Detect which cell encompasses the target text, then output its [X, Y] center coordinate. 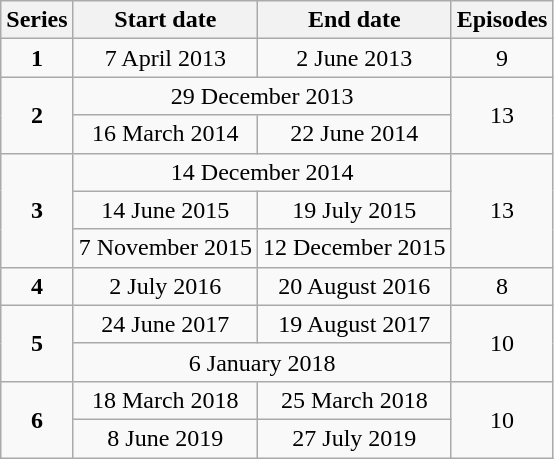
14 December 2014 [262, 172]
20 August 2016 [354, 286]
8 June 2019 [165, 438]
2 July 2016 [165, 286]
6 January 2018 [262, 362]
5 [37, 343]
Episodes [502, 20]
12 December 2015 [354, 248]
27 July 2019 [354, 438]
Start date [165, 20]
7 November 2015 [165, 248]
14 June 2015 [165, 210]
19 July 2015 [354, 210]
2 [37, 115]
9 [502, 58]
16 March 2014 [165, 134]
18 March 2018 [165, 400]
End date [354, 20]
19 August 2017 [354, 324]
25 March 2018 [354, 400]
2 June 2013 [354, 58]
1 [37, 58]
29 December 2013 [262, 96]
22 June 2014 [354, 134]
24 June 2017 [165, 324]
8 [502, 286]
7 April 2013 [165, 58]
3 [37, 210]
6 [37, 419]
4 [37, 286]
Series [37, 20]
